Capture the cell that displays the provided text and extract its (X, Y) central coordinate. 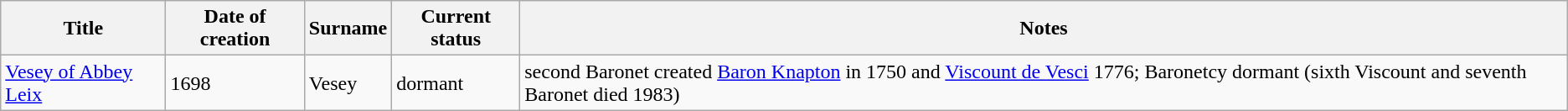
Date of creation (235, 29)
second Baronet created Baron Knapton in 1750 and Viscount de Vesci 1776; Baronetcy dormant (sixth Viscount and seventh Baronet died 1983) (1044, 82)
dormant (456, 82)
Surname (348, 29)
Title (84, 29)
Notes (1044, 29)
Vesey of Abbey Leix (84, 82)
1698 (235, 82)
Current status (456, 29)
Vesey (348, 82)
